Find where the given text appears and provide that cell's center as (x, y) coordinate. 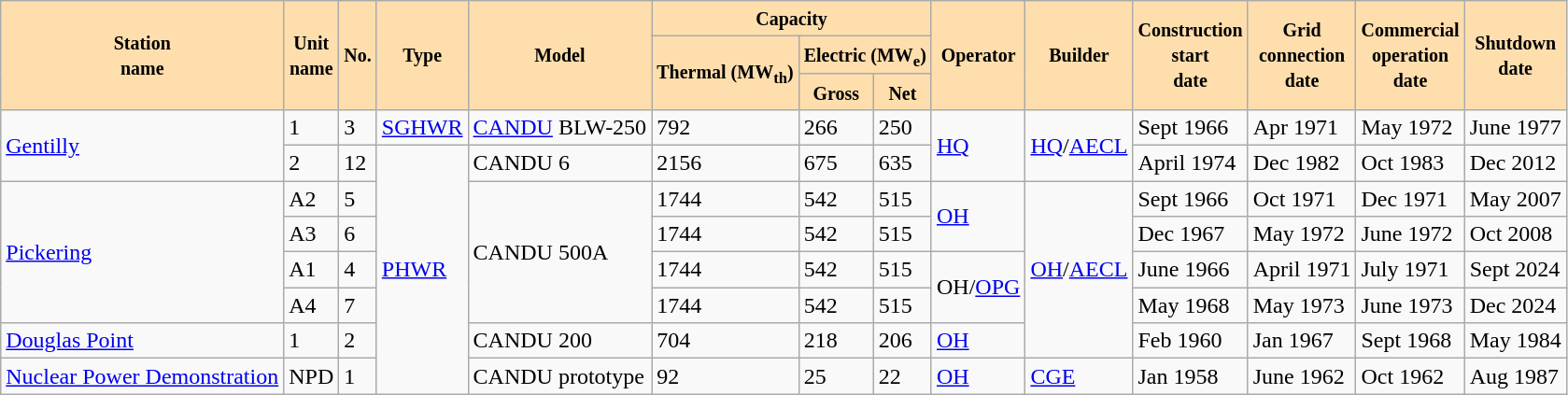
635 (902, 162)
Commercialoperationdate (1410, 56)
June 1966 (1190, 270)
Sept 1968 (1410, 341)
OH/OPG (978, 288)
CANDU 200 (560, 341)
CANDU prototype (560, 376)
6 (358, 234)
4 (358, 270)
A1 (312, 270)
2156 (726, 162)
Net (902, 92)
CGE (1080, 376)
PHWR (422, 269)
Builder (1080, 56)
22 (902, 376)
250 (902, 127)
NPD (312, 376)
92 (726, 376)
Oct 1962 (1410, 376)
Pickering (142, 252)
Nuclear Power Demonstration (142, 376)
7 (358, 305)
Oct 1983 (1410, 162)
May 1968 (1190, 305)
3 (358, 127)
CANDU BLW-250 (560, 127)
CANDU 6 (560, 162)
Gross (836, 92)
CANDU 500A (560, 252)
A2 (312, 199)
Gridconnectiondate (1302, 56)
Apr 1971 (1302, 127)
Dec 2024 (1515, 305)
HQ/AECL (1080, 145)
206 (902, 341)
SGHWR (422, 127)
12 (358, 162)
Douglas Point (142, 341)
Feb 1960 (1190, 341)
25 (836, 376)
Sept 2024 (1515, 270)
Oct 2008 (1515, 234)
Model (560, 56)
Constructionstartdate (1190, 56)
No. (358, 56)
June 1977 (1515, 127)
Dec 1967 (1190, 234)
June 1972 (1410, 234)
Dec 1971 (1410, 199)
792 (726, 127)
Dec 1982 (1302, 162)
Thermal (MWth) (726, 73)
Electric (MWe) (865, 56)
Dec 2012 (1515, 162)
OH/AECL (1080, 270)
April 1971 (1302, 270)
704 (726, 341)
Unitname (312, 56)
Gentilly (142, 145)
May 2007 (1515, 199)
Stationname (142, 56)
May 1973 (1302, 305)
May 1984 (1515, 341)
Capacity (792, 19)
June 1973 (1410, 305)
April 1974 (1190, 162)
June 1962 (1302, 376)
266 (836, 127)
675 (836, 162)
5 (358, 199)
Type (422, 56)
A3 (312, 234)
July 1971 (1410, 270)
HQ (978, 145)
Operator (978, 56)
Shutdowndate (1515, 56)
Aug 1987 (1515, 376)
A4 (312, 305)
218 (836, 341)
Jan 1958 (1190, 376)
Jan 1967 (1302, 341)
Oct 1971 (1302, 199)
